Locate the cell with the specified text and output its [X, Y] center coordinate. 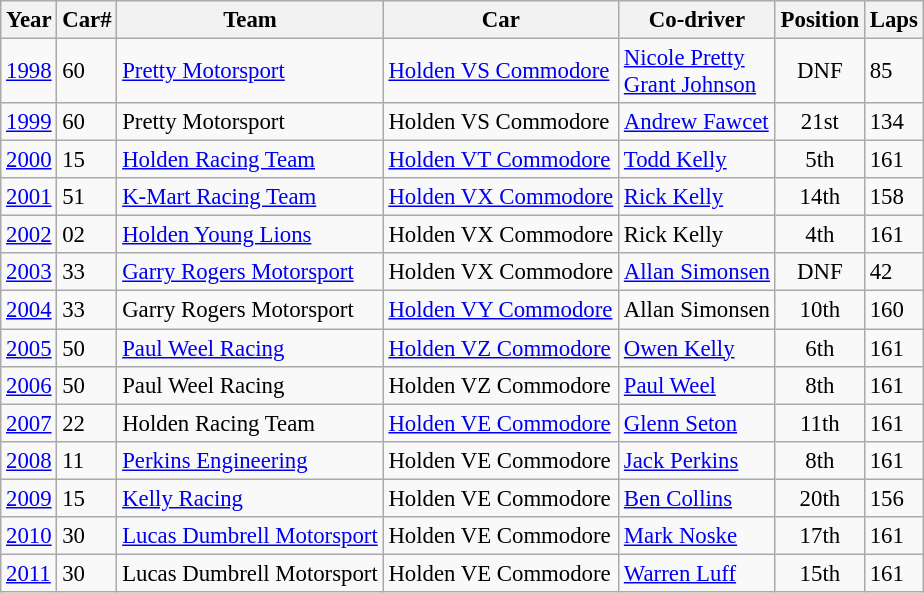
158 [894, 197]
42 [894, 273]
Holden VT Commodore [500, 160]
20th [820, 498]
22 [87, 423]
1999 [29, 122]
Laps [894, 20]
Paul Weel [698, 385]
2009 [29, 498]
02 [87, 235]
14th [820, 197]
10th [820, 310]
15th [820, 573]
2001 [29, 197]
17th [820, 536]
51 [87, 197]
156 [894, 498]
Kelly Racing [250, 498]
2007 [29, 423]
4th [820, 235]
Co-driver [698, 20]
160 [894, 310]
2003 [29, 273]
Car# [87, 20]
Year [29, 20]
Nicole Pretty Grant Johnson [698, 72]
2000 [29, 160]
Position [820, 20]
2010 [29, 536]
Holden Young Lions [250, 235]
Team [250, 20]
Todd Kelly [698, 160]
21st [820, 122]
1998 [29, 72]
2008 [29, 460]
2011 [29, 573]
6th [820, 348]
Glenn Seton [698, 423]
2002 [29, 235]
85 [894, 72]
Owen Kelly [698, 348]
Warren Luff [698, 573]
Jack Perkins [698, 460]
Andrew Fawcet [698, 122]
Perkins Engineering [250, 460]
2006 [29, 385]
Car [500, 20]
134 [894, 122]
Holden VY Commodore [500, 310]
2004 [29, 310]
11th [820, 423]
2005 [29, 348]
Mark Noske [698, 536]
5th [820, 160]
Ben Collins [698, 498]
11 [87, 460]
K-Mart Racing Team [250, 197]
